Return the (X, Y) coordinate for the center point of the cell that contains the specified text.  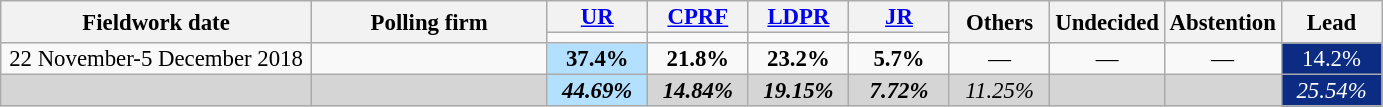
23.2% (798, 59)
Abstention (1222, 22)
UR (598, 17)
22 November-5 December 2018 (156, 59)
5.7% (900, 59)
Lead (1332, 22)
JR (900, 17)
21.8% (698, 59)
Fieldwork date (156, 22)
Others (1000, 22)
14.2% (1332, 59)
37.4% (598, 59)
7.72% (900, 91)
CPRF (698, 17)
14.84% (698, 91)
25.54% (1332, 91)
Polling firm (429, 22)
Undecided (1107, 22)
19.15% (798, 91)
44.69% (598, 91)
11.25% (1000, 91)
LDPR (798, 17)
